Pinpoint the cell where the given text exists, returning its [X, Y] midpoint coordinate. 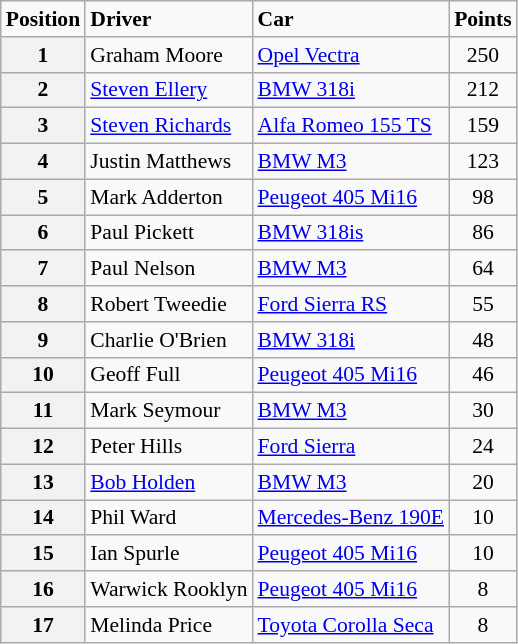
30 [483, 411]
Melinda Price [168, 625]
Paul Nelson [168, 269]
3 [43, 126]
Charlie O'Brien [168, 340]
2 [43, 90]
Ford Sierra [352, 447]
Graham Moore [168, 55]
55 [483, 304]
64 [483, 269]
Mercedes-Benz 190E [352, 518]
BMW 318is [352, 233]
159 [483, 126]
Driver [168, 19]
Warwick Rooklyn [168, 589]
212 [483, 90]
Mark Seymour [168, 411]
98 [483, 197]
16 [43, 589]
Opel Vectra [352, 55]
12 [43, 447]
86 [483, 233]
4 [43, 162]
Alfa Romeo 155 TS [352, 126]
123 [483, 162]
Peter Hills [168, 447]
5 [43, 197]
6 [43, 233]
Toyota Corolla Seca [352, 625]
Mark Adderton [168, 197]
13 [43, 482]
Phil Ward [168, 518]
Points [483, 19]
9 [43, 340]
7 [43, 269]
24 [483, 447]
Ian Spurle [168, 554]
Justin Matthews [168, 162]
17 [43, 625]
20 [483, 482]
Car [352, 19]
Ford Sierra RS [352, 304]
Position [43, 19]
Robert Tweedie [168, 304]
14 [43, 518]
15 [43, 554]
11 [43, 411]
46 [483, 375]
250 [483, 55]
1 [43, 55]
Bob Holden [168, 482]
48 [483, 340]
Geoff Full [168, 375]
Paul Pickett [168, 233]
Steven Richards [168, 126]
Steven Ellery [168, 90]
